Locate the cell with the specified text and output its [X, Y] center coordinate. 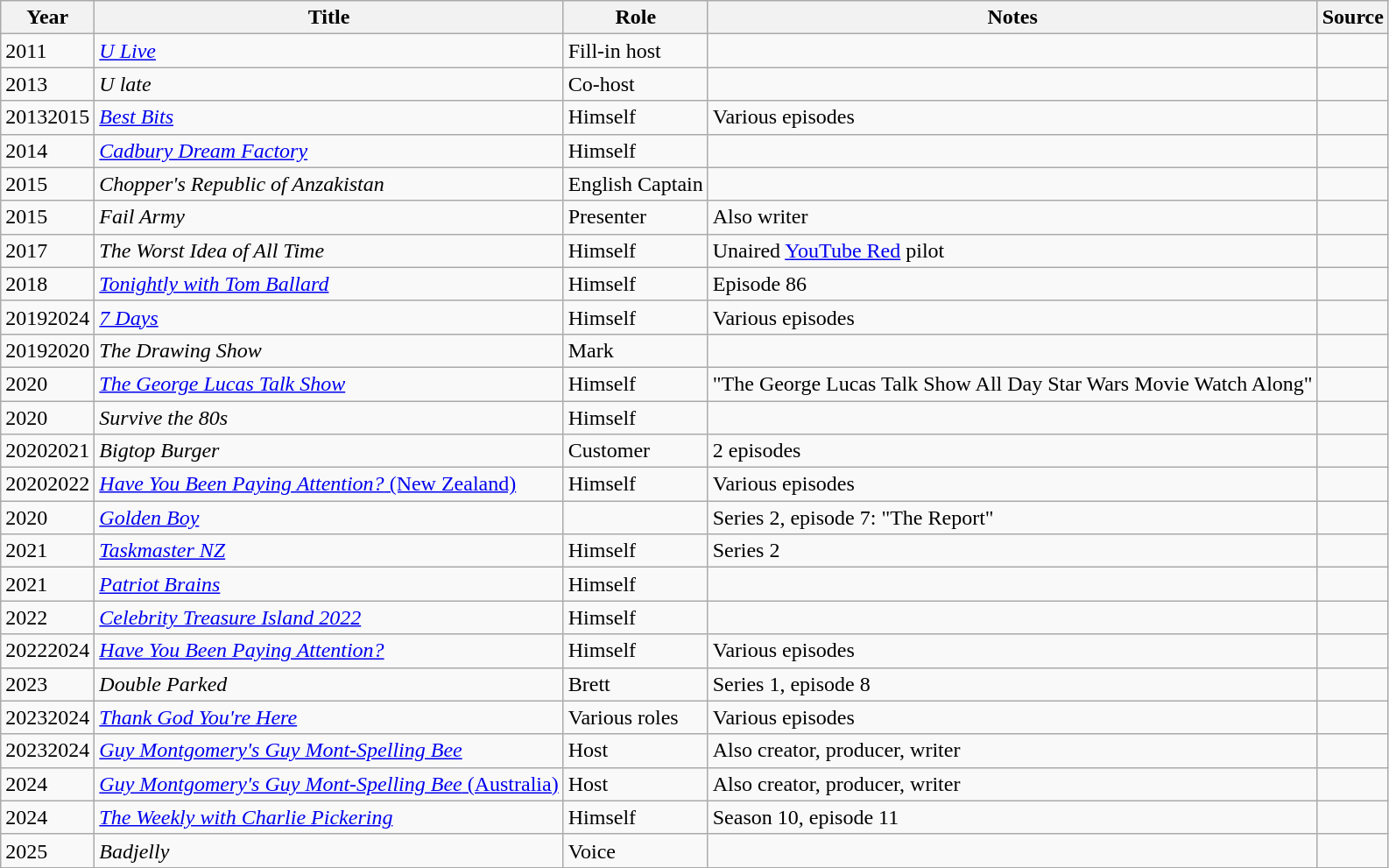
2017 [47, 251]
Guy Montgomery's Guy Mont-Spelling Bee (Australia) [329, 784]
The Drawing Show [329, 350]
Golden Boy [329, 518]
Have You Been Paying Attention? [329, 651]
Year [47, 18]
Chopper's Republic of Anzakistan [329, 184]
Survive the 80s [329, 418]
7 Days [329, 317]
Voice [636, 850]
Episode 86 [1012, 284]
Badjelly [329, 850]
English Captain [636, 184]
Co-host [636, 84]
20192020 [47, 350]
"The George Lucas Talk Show All Day Star Wars Movie Watch Along" [1012, 384]
U late [329, 84]
The George Lucas Talk Show [329, 384]
Taskmaster NZ [329, 551]
20132015 [47, 117]
2018 [47, 284]
Title [329, 18]
Brett [636, 684]
20192024 [47, 317]
Also writer [1012, 217]
Double Parked [329, 684]
2011 [47, 51]
2 episodes [1012, 451]
Unaired YouTube Red pilot [1012, 251]
Various roles [636, 717]
2025 [47, 850]
Thank God You're Here [329, 717]
Have You Been Paying Attention? (New Zealand) [329, 484]
U Live [329, 51]
Source [1352, 18]
2023 [47, 684]
Tonightly with Tom Ballard [329, 284]
The Weekly with Charlie Pickering [329, 817]
Series 2 [1012, 551]
Bigtop Burger [329, 451]
Mark [636, 350]
Customer [636, 451]
2022 [47, 617]
Season 10, episode 11 [1012, 817]
Role [636, 18]
The Worst Idea of All Time [329, 251]
2014 [47, 151]
2013 [47, 84]
Celebrity Treasure Island 2022 [329, 617]
Series 2, episode 7: "The Report" [1012, 518]
Cadbury Dream Factory [329, 151]
20222024 [47, 651]
Patriot Brains [329, 584]
Presenter [636, 217]
Fill-in host [636, 51]
Fail Army [329, 217]
Notes [1012, 18]
20202021 [47, 451]
Best Bits [329, 117]
20202022 [47, 484]
Guy Montgomery's Guy Mont-Spelling Bee [329, 751]
Series 1, episode 8 [1012, 684]
